Locate the cell with the specified text and output its (x, y) center coordinate. 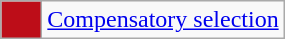
Compensatory selection (163, 20)
